Search for the cell housing the specified text and yield its [x, y] center coordinate. 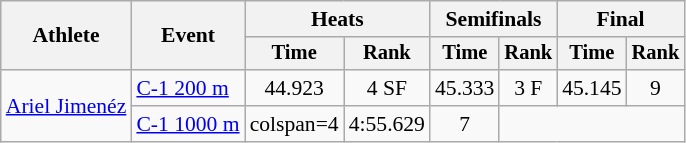
C-1 1000 m [188, 124]
7 [464, 124]
45.145 [592, 88]
Ariel Jimenéz [66, 106]
45.333 [464, 88]
Semifinals [494, 19]
Athlete [66, 36]
3 F [528, 88]
4 SF [387, 88]
C-1 200 m [188, 88]
44.923 [294, 88]
colspan=4 [294, 124]
Heats [338, 19]
9 [656, 88]
Event [188, 36]
Final [620, 19]
4:55.629 [387, 124]
